Capture the cell that displays the provided text and extract its (x, y) central coordinate. 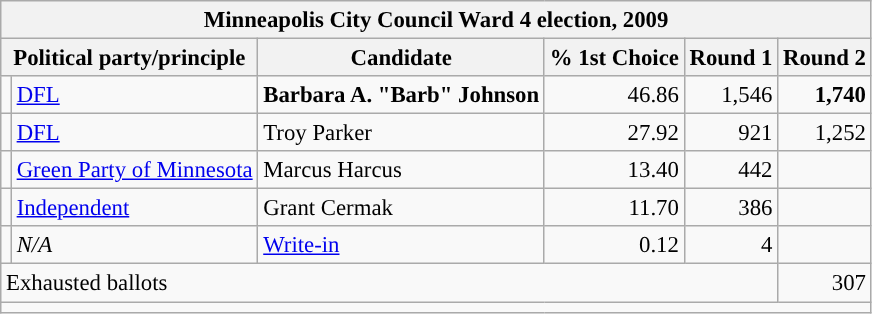
Grant Cermak (402, 208)
442 (731, 170)
Write-in (402, 245)
921 (731, 133)
27.92 (614, 133)
1,252 (825, 133)
Barbara A. "Barb" Johnson (402, 95)
Political party/principle (130, 58)
Minneapolis City Council Ward 4 election, 2009 (436, 20)
11.70 (614, 208)
N/A (134, 245)
Round 2 (825, 58)
46.86 (614, 95)
Exhausted ballots (390, 283)
13.40 (614, 170)
Green Party of Minnesota (134, 170)
Independent (134, 208)
1,546 (731, 95)
307 (825, 283)
Round 1 (731, 58)
Troy Parker (402, 133)
Candidate (402, 58)
% 1st Choice (614, 58)
1,740 (825, 95)
0.12 (614, 245)
386 (731, 208)
4 (731, 245)
Marcus Harcus (402, 170)
